Search for the cell housing the specified text and yield its [X, Y] center coordinate. 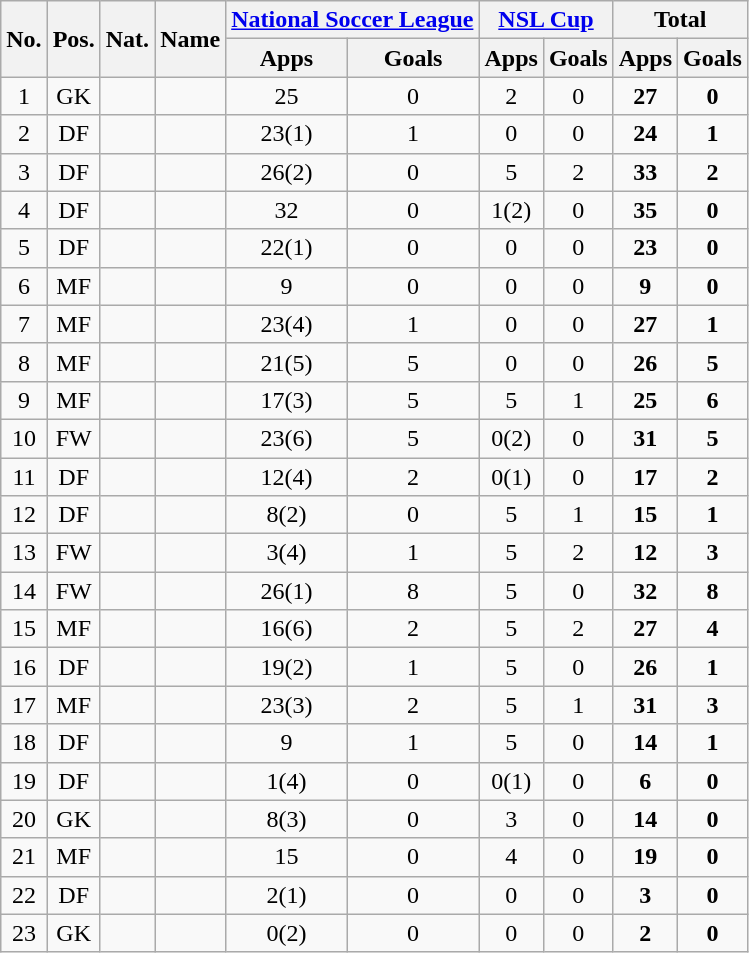
1(2) [511, 210]
8(2) [287, 515]
Total [680, 20]
Name [190, 39]
22 [24, 895]
13 [24, 553]
3(4) [287, 553]
16 [24, 667]
26(1) [287, 591]
24 [645, 134]
National Soccer League [352, 20]
23(1) [287, 134]
26(2) [287, 172]
21 [24, 857]
1(4) [287, 781]
23(4) [287, 324]
23(6) [287, 438]
2(1) [287, 895]
Pos. [74, 39]
17(3) [287, 400]
8(3) [287, 819]
7 [24, 324]
12(4) [287, 477]
22(1) [287, 248]
10 [24, 438]
20 [24, 819]
Nat. [127, 39]
23(3) [287, 705]
18 [24, 743]
21(5) [287, 362]
16(6) [287, 629]
No. [24, 39]
35 [645, 210]
11 [24, 477]
19(2) [287, 667]
NSL Cup [546, 20]
33 [645, 172]
